Return the [x, y] coordinate for the center point of the cell that contains the specified text.  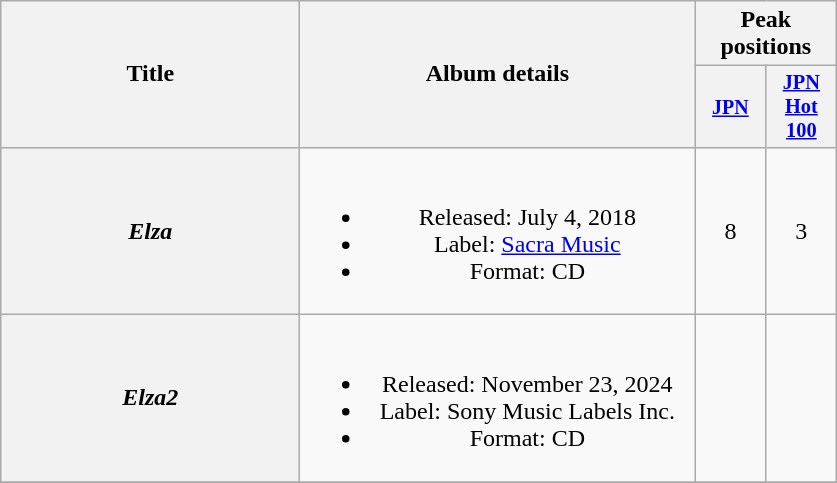
Title [150, 74]
JPN [730, 107]
3 [802, 230]
Elza [150, 230]
Peak positions [766, 34]
Released: November 23, 2024Label: Sony Music Labels Inc.Format: CD [498, 398]
Released: July 4, 2018Label: Sacra MusicFormat: CD [498, 230]
JPN Hot 100 [802, 107]
Elza2 [150, 398]
8 [730, 230]
Album details [498, 74]
